Output the [X, Y] coordinate of the center of the cell containing the given text.  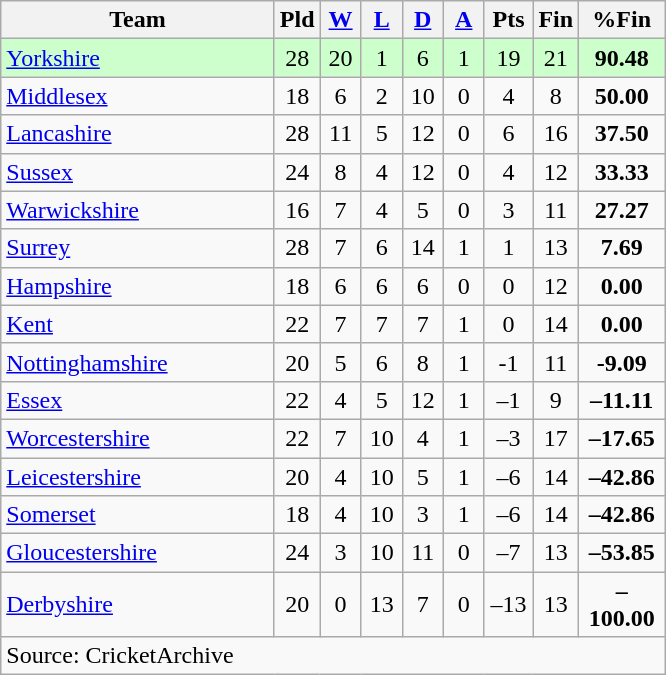
Source: CricketArchive [333, 656]
–17.65 [622, 438]
Sussex [138, 172]
Gloucestershire [138, 553]
21 [556, 58]
Pld [297, 20]
W [340, 20]
7.69 [622, 248]
–13 [508, 604]
-9.09 [622, 362]
L [382, 20]
Nottinghamshire [138, 362]
37.50 [622, 134]
Derbyshire [138, 604]
9 [556, 400]
–100.00 [622, 604]
Leicestershire [138, 477]
%Fin [622, 20]
–53.85 [622, 553]
2 [382, 96]
D [422, 20]
Team [138, 20]
–11.11 [622, 400]
90.48 [622, 58]
19 [508, 58]
Worcestershire [138, 438]
A [464, 20]
–7 [508, 553]
–3 [508, 438]
Lancashire [138, 134]
Kent [138, 324]
17 [556, 438]
Warwickshire [138, 210]
Surrey [138, 248]
Somerset [138, 515]
50.00 [622, 96]
Hampshire [138, 286]
-1 [508, 362]
Essex [138, 400]
Middlesex [138, 96]
Fin [556, 20]
–1 [508, 400]
Pts [508, 20]
33.33 [622, 172]
Yorkshire [138, 58]
27.27 [622, 210]
